Locate the cell with the specified text and output its [x, y] center coordinate. 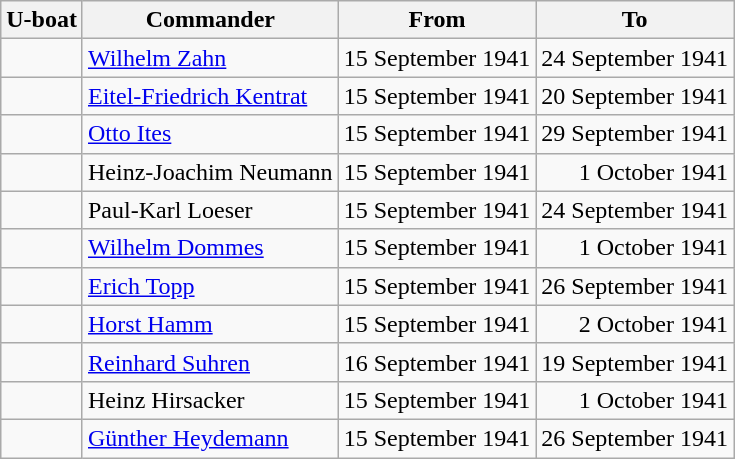
Erich Topp [210, 286]
Wilhelm Zahn [210, 58]
2 October 1941 [635, 324]
20 September 1941 [635, 96]
Wilhelm Dommes [210, 248]
29 September 1941 [635, 134]
To [635, 20]
Heinz-Joachim Neumann [210, 172]
Heinz Hirsacker [210, 400]
Horst Hamm [210, 324]
From [437, 20]
16 September 1941 [437, 362]
Eitel-Friedrich Kentrat [210, 96]
Reinhard Suhren [210, 362]
Otto Ites [210, 134]
Commander [210, 20]
Günther Heydemann [210, 438]
19 September 1941 [635, 362]
Paul-Karl Loeser [210, 210]
U-boat [42, 20]
